Detect which cell encompasses the target text, then output its [X, Y] center coordinate. 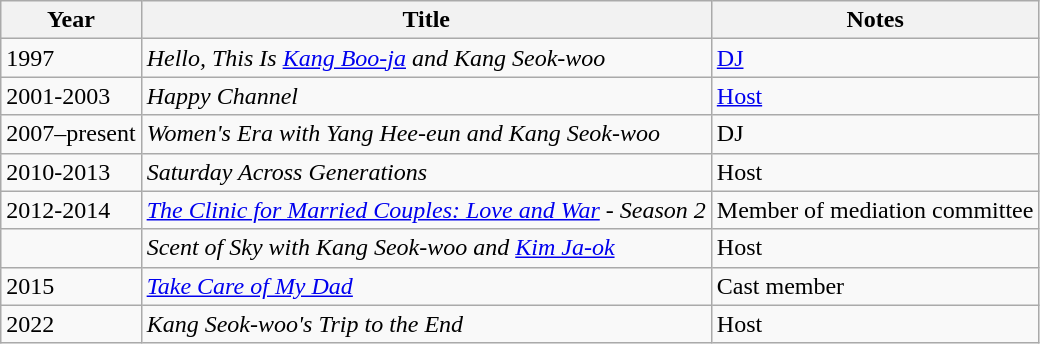
2010-2013 [71, 172]
1997 [71, 58]
Notes [875, 20]
The Clinic for Married Couples: Love and War - Season 2 [426, 210]
Women's Era with Yang Hee-eun and Kang Seok-woo [426, 134]
Take Care of My Dad [426, 286]
2015 [71, 286]
Kang Seok-woo's Trip to the End [426, 324]
Title [426, 20]
2007–present [71, 134]
Hello, This Is Kang Boo-ja and Kang Seok-woo [426, 58]
2001-2003 [71, 96]
Saturday Across Generations [426, 172]
2022 [71, 324]
Happy Channel [426, 96]
Cast member [875, 286]
Member of mediation committee [875, 210]
Scent of Sky with Kang Seok-woo and Kim Ja-ok [426, 248]
Year [71, 20]
2012-2014 [71, 210]
